Identify which cell holds the provided text, then report its (x, y) central coordinate. 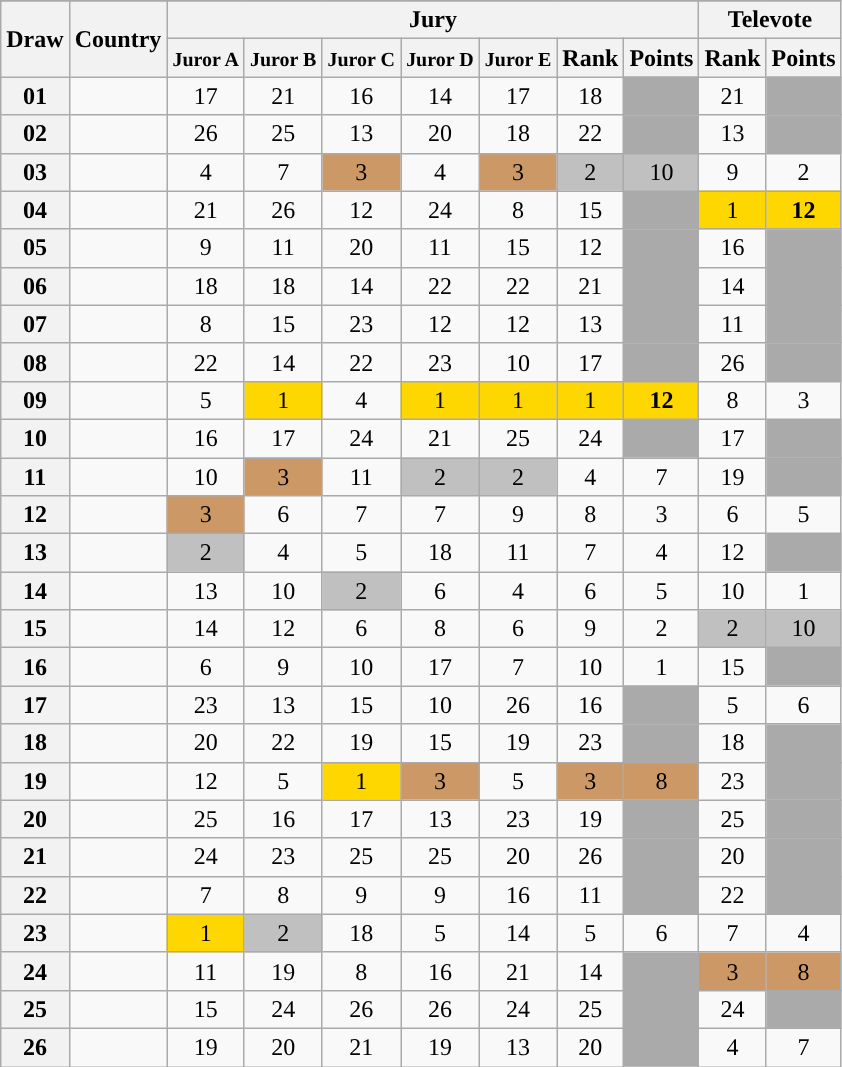
01 (35, 96)
Juror E (518, 58)
Jury (433, 20)
04 (35, 210)
07 (35, 324)
Juror B (283, 58)
08 (35, 362)
09 (35, 400)
Juror A (206, 58)
Country (118, 39)
Televote (770, 20)
03 (35, 172)
Draw (35, 39)
Juror D (440, 58)
06 (35, 286)
05 (35, 248)
02 (35, 134)
Juror C (362, 58)
